Return the [x, y] coordinate for the center point of the cell that contains the specified text.  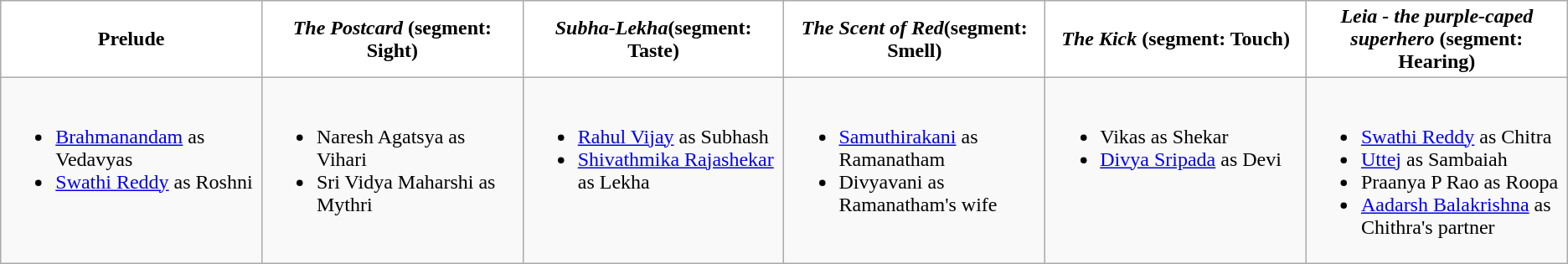
Prelude [132, 39]
Leia - the purple-caped superhero (segment: Hearing) [1436, 39]
The Postcard (segment: Sight) [392, 39]
Naresh Agatsya as VihariSri Vidya Maharshi as Mythri [392, 171]
Rahul Vijay as SubhashShivathmika Rajashekar as Lekha [653, 171]
Brahmanandam as VedavyasSwathi Reddy as Roshni [132, 171]
Swathi Reddy as ChitraUttej as SambaiahPraanya P Rao as RoopaAadarsh Balakrishna as Chithra's partner [1436, 171]
The Scent of Red(segment: Smell) [915, 39]
Vikas as ShekarDivya Sripada as Devi [1176, 171]
The Kick (segment: Touch) [1176, 39]
Subha-Lekha(segment: Taste) [653, 39]
Samuthirakani as RamanathamDivyavani as Ramanatham's wife [915, 171]
